Find where the given text appears and provide that cell's center as (x, y) coordinate. 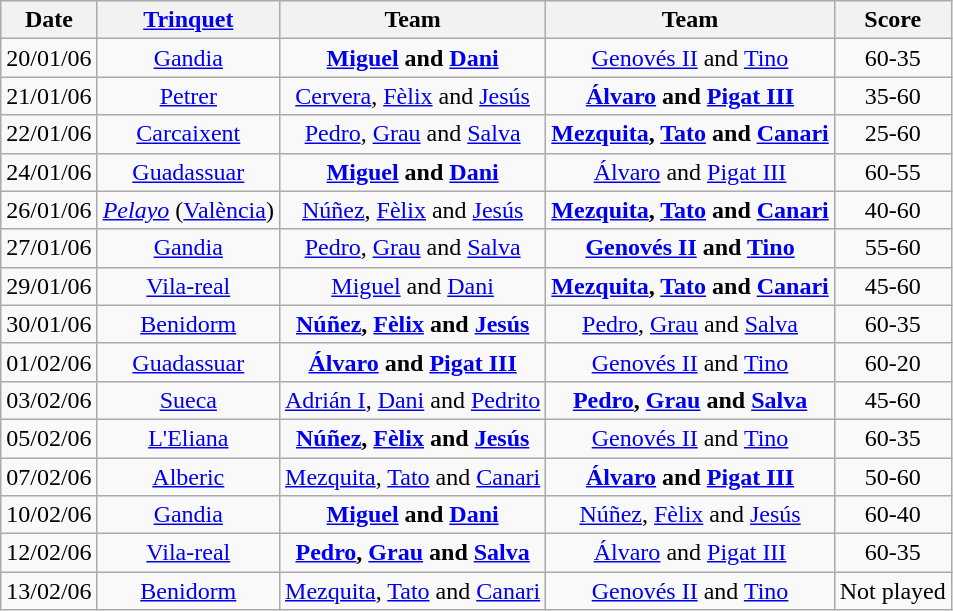
10/02/06 (49, 515)
03/02/06 (49, 400)
24/01/06 (49, 172)
13/02/06 (49, 591)
27/01/06 (49, 248)
55-60 (892, 248)
Alberic (188, 477)
26/01/06 (49, 210)
05/02/06 (49, 438)
Pelayo (València) (188, 210)
22/01/06 (49, 134)
Score (892, 20)
35-60 (892, 96)
07/02/06 (49, 477)
01/02/06 (49, 362)
30/01/06 (49, 324)
29/01/06 (49, 286)
Cervera, Fèlix and Jesús (412, 96)
Trinquet (188, 20)
L'Eliana (188, 438)
60-20 (892, 362)
Not played (892, 591)
20/01/06 (49, 58)
Adrián I, Dani and Pedrito (412, 400)
Sueca (188, 400)
60-55 (892, 172)
12/02/06 (49, 553)
50-60 (892, 477)
25-60 (892, 134)
Carcaixent (188, 134)
Petrer (188, 96)
21/01/06 (49, 96)
40-60 (892, 210)
Date (49, 20)
60-40 (892, 515)
